Return the (X, Y) coordinate for the center point of the cell that contains the specified text.  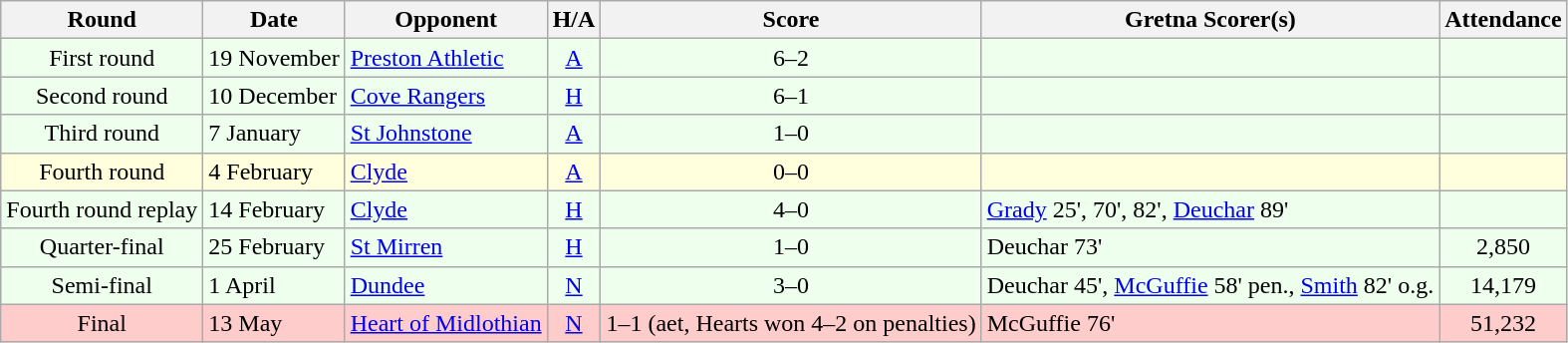
Fourth round (102, 171)
4–0 (791, 209)
Opponent (446, 20)
St Johnstone (446, 134)
3–0 (791, 285)
Cove Rangers (446, 96)
7 January (274, 134)
Round (102, 20)
1 April (274, 285)
14 February (274, 209)
Final (102, 323)
Date (274, 20)
0–0 (791, 171)
Quarter-final (102, 247)
4 February (274, 171)
McGuffie 76' (1210, 323)
Fourth round replay (102, 209)
6–1 (791, 96)
14,179 (1503, 285)
Semi-final (102, 285)
51,232 (1503, 323)
25 February (274, 247)
Heart of Midlothian (446, 323)
1–1 (aet, Hearts won 4–2 on penalties) (791, 323)
Deuchar 73' (1210, 247)
19 November (274, 58)
Deuchar 45', McGuffie 58' pen., Smith 82' o.g. (1210, 285)
13 May (274, 323)
Gretna Scorer(s) (1210, 20)
Dundee (446, 285)
Second round (102, 96)
First round (102, 58)
Preston Athletic (446, 58)
6–2 (791, 58)
10 December (274, 96)
Score (791, 20)
Attendance (1503, 20)
H/A (574, 20)
St Mirren (446, 247)
Grady 25', 70', 82', Deuchar 89' (1210, 209)
2,850 (1503, 247)
Third round (102, 134)
